Find where the given text appears and provide that cell's center as (x, y) coordinate. 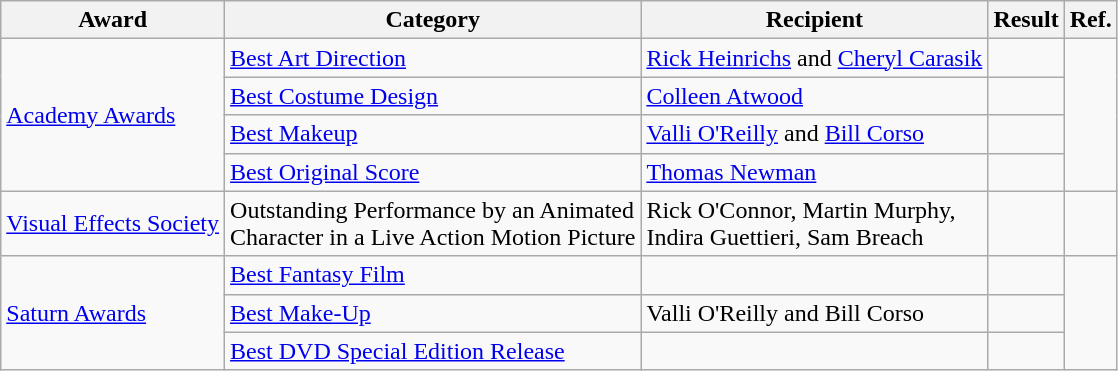
Saturn Awards (113, 313)
Rick Heinrichs and Cheryl Carasik (814, 58)
Best Make-Up (433, 313)
Outstanding Performance by an Animated Character in a Live Action Motion Picture (433, 224)
Colleen Atwood (814, 96)
Result (1026, 20)
Best Original Score (433, 172)
Ref. (1090, 20)
Rick O'Connor, Martin Murphy, Indira Guettieri, Sam Breach (814, 224)
Academy Awards (113, 115)
Best Art Direction (433, 58)
Award (113, 20)
Recipient (814, 20)
Best Fantasy Film (433, 275)
Thomas Newman (814, 172)
Visual Effects Society (113, 224)
Best DVD Special Edition Release (433, 351)
Best Costume Design (433, 96)
Category (433, 20)
Best Makeup (433, 134)
